Scan for the cell matching the given text and deliver its (X, Y) coordinate at center. 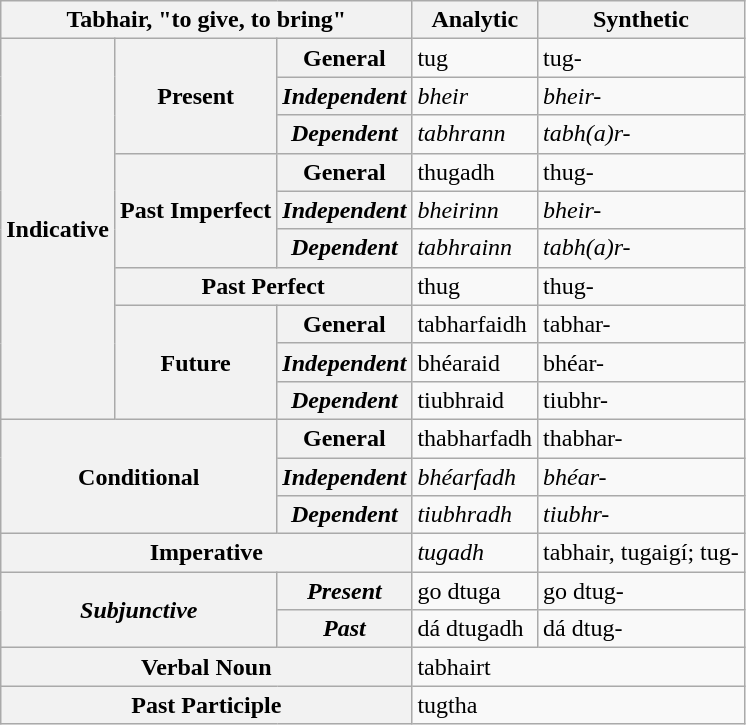
Imperative (206, 553)
thabhar- (642, 438)
tabhairt (578, 667)
dá dtugadh (475, 629)
tug (475, 58)
tabhrainn (475, 248)
bheir (475, 96)
tabhrann (475, 134)
go dtuga (475, 591)
tugadh (475, 553)
tabhair, tugaigí; tug- (642, 553)
go dtug- (642, 591)
bhéarfadh (475, 477)
Analytic (475, 20)
tiubhraid (475, 400)
tugtha (578, 705)
bhéaraid (475, 362)
Indicative (58, 230)
tug- (642, 58)
dá dtug- (642, 629)
bheirinn (475, 210)
Conditional (139, 476)
Subjunctive (139, 610)
thabharfadh (475, 438)
Future (195, 362)
Tabhair, "to give, to bring" (206, 20)
Synthetic (642, 20)
thugadh (475, 172)
tiubhradh (475, 515)
Past Imperfect (195, 210)
Verbal Noun (206, 667)
thug (475, 286)
Past Participle (206, 705)
tabhar- (642, 324)
Past Perfect (262, 286)
tabharfaidh (475, 324)
Past (344, 629)
